Locate the cell with the specified text and output its (X, Y) center coordinate. 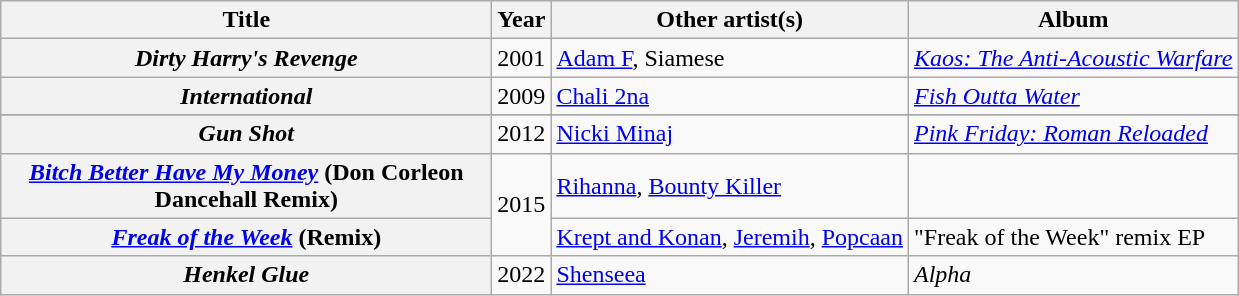
Alpha (1074, 275)
Freak of the Week (Remix) (246, 237)
2009 (522, 96)
Krept and Konan, Jeremih, Popcaan (730, 237)
International (246, 96)
Henkel Glue (246, 275)
Other artist(s) (730, 20)
Year (522, 20)
Shenseea (730, 275)
"Freak of the Week" remix EP (1074, 237)
Nicki Minaj (730, 134)
Album (1074, 20)
Chali 2na (730, 96)
Adam F, Siamese (730, 58)
Rihanna, Bounty Killer (730, 186)
Bitch Better Have My Money (Don Corleon Dancehall Remix) (246, 186)
2001 (522, 58)
2022 (522, 275)
Pink Friday: Roman Reloaded (1074, 134)
Gun Shot (246, 134)
Kaos: The Anti-Acoustic Warfare (1074, 58)
Title (246, 20)
2015 (522, 204)
Fish Outta Water (1074, 96)
2012 (522, 134)
Dirty Harry's Revenge (246, 58)
